Detect which cell encompasses the target text, then output its (x, y) center coordinate. 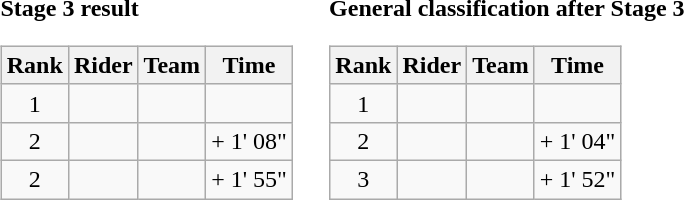
+ 1' 55" (250, 179)
+ 1' 52" (578, 179)
+ 1' 04" (578, 141)
3 (364, 179)
+ 1' 08" (250, 141)
